From the cell containing the given text, extract its center point as [x, y] coordinate. 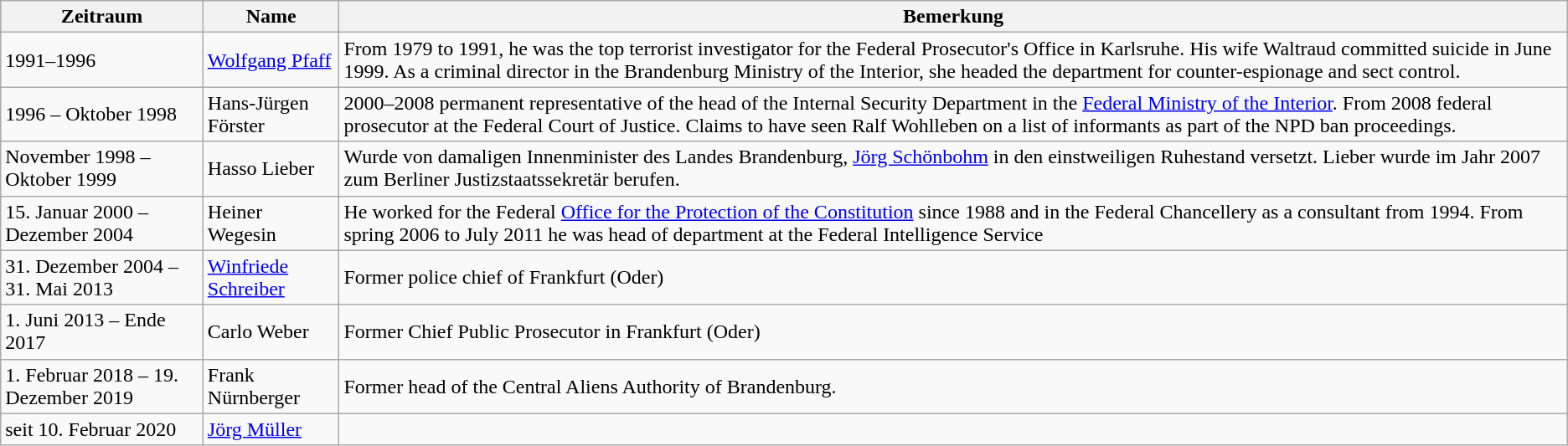
Former Chief Public Prosecutor in Frankfurt (Oder) [953, 331]
Hans-Jürgen Förster [271, 114]
Winfriede Schreiber [271, 278]
1. Juni 2013 – Ende 2017 [102, 331]
Frank Nürnberger [271, 387]
Former head of the Central Aliens Authority of Brandenburg. [953, 387]
Jörg Müller [271, 429]
Former police chief of Frankfurt (Oder) [953, 278]
Zeitraum [102, 17]
1. Februar 2018 – 19. Dezember 2019 [102, 387]
Carlo Weber [271, 331]
15. Januar 2000 – Dezember 2004 [102, 223]
Heiner Wegesin [271, 223]
November 1998 – Oktober 1999 [102, 169]
31. Dezember 2004 – 31. Mai 2013 [102, 278]
seit 10. Februar 2020 [102, 429]
Name [271, 17]
1991–1996 [102, 60]
Wolfgang Pfaff [271, 60]
Bemerkung [953, 17]
Hasso Lieber [271, 169]
1996 – Oktober 1998 [102, 114]
